Pinpoint the cell where the given text exists, returning its [x, y] midpoint coordinate. 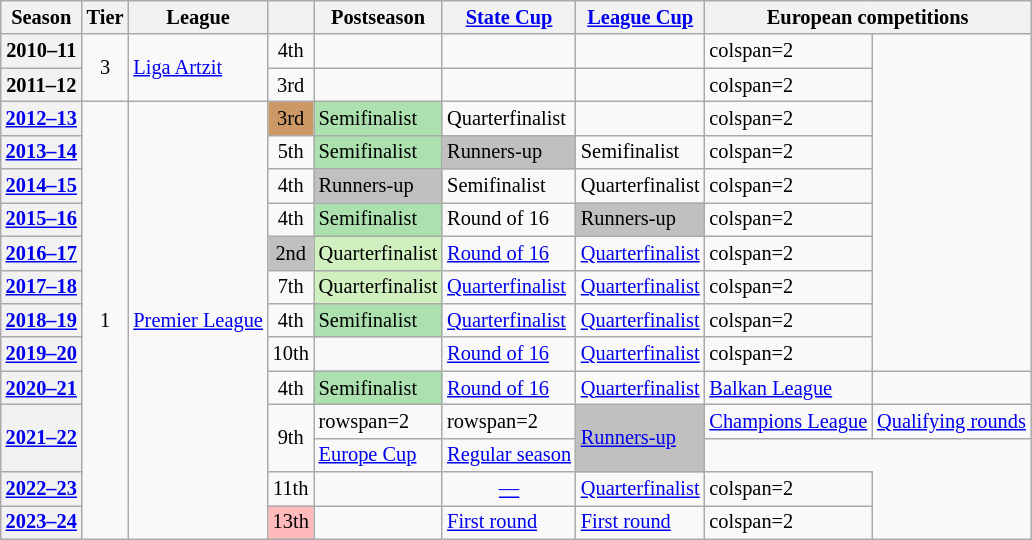
Regular season [509, 455]
2012–13 [42, 118]
2023–24 [42, 522]
Season [42, 17]
Tier [106, 17]
7th [291, 287]
Balkan League [788, 388]
League [198, 17]
2011–12 [42, 85]
9th [291, 438]
Liga Artzit [198, 68]
2017–18 [42, 287]
2014–15 [42, 186]
3 [106, 68]
2020–21 [42, 388]
— [509, 489]
13th [291, 522]
2013–14 [42, 152]
Europe Cup [378, 455]
10th [291, 354]
2015–16 [42, 219]
European competitions [867, 17]
2010–11 [42, 51]
5th [291, 152]
2016–17 [42, 253]
1 [106, 320]
Postseason [378, 17]
2018–19 [42, 320]
2021–22 [42, 438]
State Cup [509, 17]
2019–20 [42, 354]
Qualifying rounds [952, 421]
League Cup [640, 17]
2nd [291, 253]
11th [291, 489]
2022–23 [42, 489]
Premier League [198, 320]
Champions League [788, 421]
